Extract the [x, y] coordinate from the center of the cell holding the provided text.  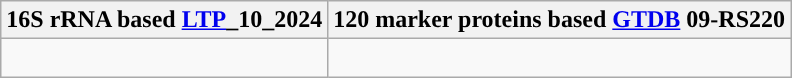
16S rRNA based LTP_10_2024 [164, 20]
120 marker proteins based GTDB 09-RS220 [560, 20]
